Search for the cell housing the specified text and yield its (X, Y) center coordinate. 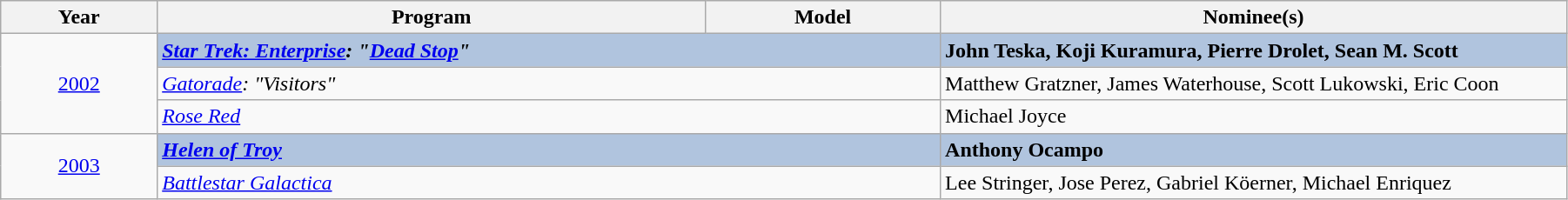
Program (432, 17)
Michael Joyce (1254, 117)
John Teska, Koji Kuramura, Pierre Drolet, Sean M. Scott (1254, 50)
Model (823, 17)
Lee Stringer, Jose Perez, Gabriel Köerner, Michael Enriquez (1254, 183)
Battlestar Galactica (549, 183)
Year (79, 17)
Anthony Ocampo (1254, 150)
2002 (79, 83)
2003 (79, 166)
Gatorade: "Visitors" (549, 83)
Star Trek: Enterprise: "Dead Stop" (549, 50)
Rose Red (549, 117)
Helen of Troy (549, 150)
Nominee(s) (1254, 17)
Matthew Gratzner, James Waterhouse, Scott Lukowski, Eric Coon (1254, 83)
